Scan for the cell matching the given text and deliver its (X, Y) coordinate at center. 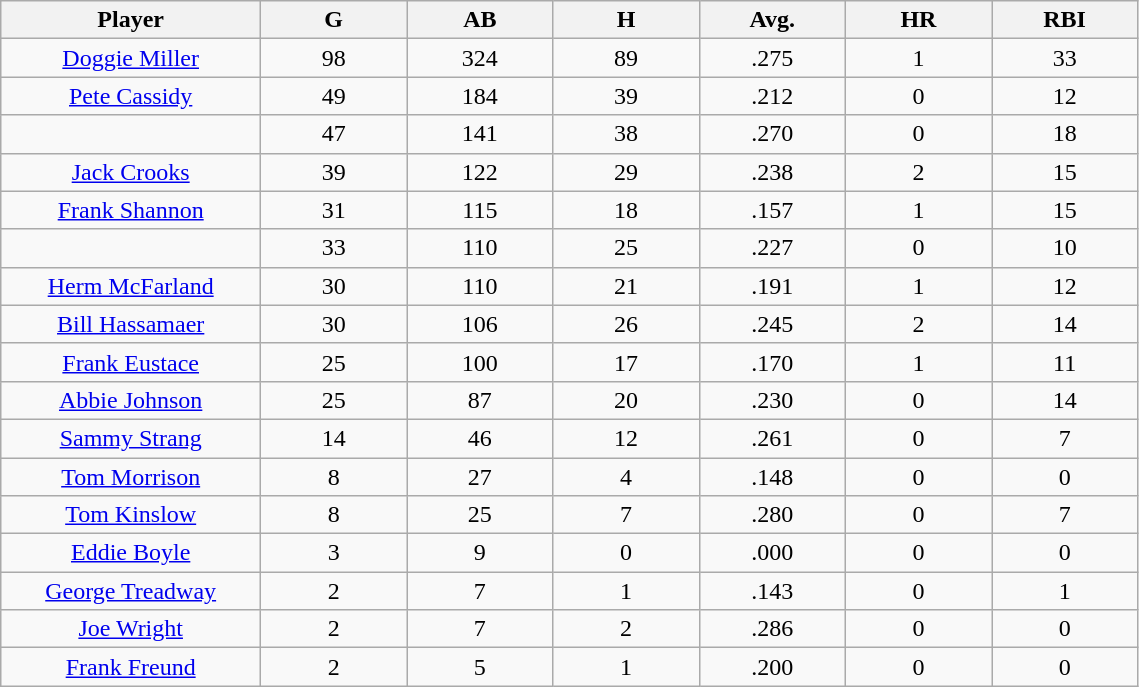
Bill Hassamaer (131, 324)
.191 (772, 286)
17 (626, 362)
10 (1065, 248)
Eddie Boyle (131, 553)
.270 (772, 134)
RBI (1065, 20)
11 (1065, 362)
Frank Eustace (131, 362)
George Treadway (131, 591)
Jack Crooks (131, 172)
Frank Freund (131, 667)
89 (626, 58)
29 (626, 172)
100 (480, 362)
Herm McFarland (131, 286)
.200 (772, 667)
3 (334, 553)
Frank Shannon (131, 210)
26 (626, 324)
.245 (772, 324)
27 (480, 477)
.280 (772, 515)
Sammy Strang (131, 438)
141 (480, 134)
98 (334, 58)
47 (334, 134)
49 (334, 96)
.238 (772, 172)
HR (918, 20)
.157 (772, 210)
.000 (772, 553)
87 (480, 400)
324 (480, 58)
106 (480, 324)
46 (480, 438)
.212 (772, 96)
Doggie Miller (131, 58)
9 (480, 553)
Player (131, 20)
20 (626, 400)
AB (480, 20)
Joe Wright (131, 629)
184 (480, 96)
122 (480, 172)
Pete Cassidy (131, 96)
.143 (772, 591)
4 (626, 477)
115 (480, 210)
21 (626, 286)
.275 (772, 58)
.170 (772, 362)
31 (334, 210)
.148 (772, 477)
Tom Morrison (131, 477)
5 (480, 667)
38 (626, 134)
Avg. (772, 20)
.286 (772, 629)
G (334, 20)
.230 (772, 400)
Abbie Johnson (131, 400)
.227 (772, 248)
H (626, 20)
Tom Kinslow (131, 515)
.261 (772, 438)
